Locate the cell with the specified text and output its (x, y) center coordinate. 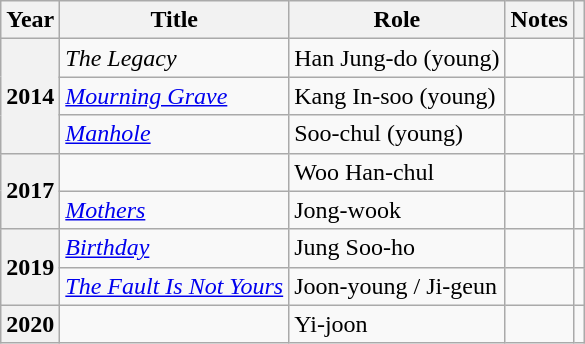
Soo-chul (young) (397, 134)
Jung Soo-ho (397, 248)
Kang In-soo (young) (397, 96)
Year (30, 20)
2020 (30, 324)
The Legacy (174, 58)
2019 (30, 267)
Mothers (174, 210)
Title (174, 20)
Birthday (174, 248)
Role (397, 20)
The Fault Is Not Yours (174, 286)
Han Jung-do (young) (397, 58)
Woo Han-chul (397, 172)
Jong-wook (397, 210)
Joon-young / Ji-geun (397, 286)
2017 (30, 191)
Manhole (174, 134)
Notes (539, 20)
Yi-joon (397, 324)
2014 (30, 96)
Mourning Grave (174, 96)
